Find where the given text appears and provide that cell's center as (X, Y) coordinate. 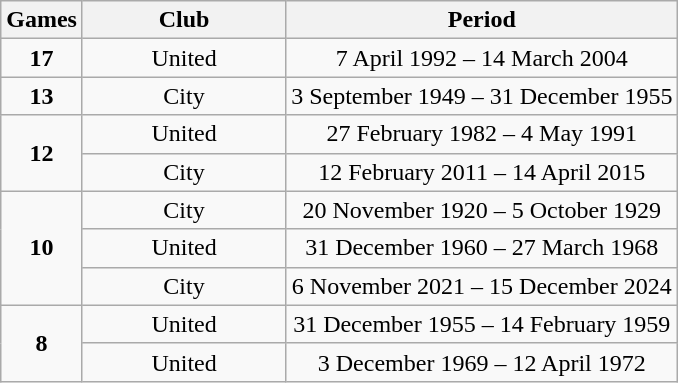
10 (42, 248)
27 February 1982 – 4 May 1991 (482, 134)
12 (42, 153)
31 December 1960 – 27 March 1968 (482, 248)
Club (184, 20)
13 (42, 96)
Period (482, 20)
12 February 2011 – 14 April 2015 (482, 172)
7 April 1992 – 14 March 2004 (482, 58)
20 November 1920 – 5 October 1929 (482, 210)
3 December 1969 – 12 April 1972 (482, 362)
3 September 1949 – 31 December 1955 (482, 96)
17 (42, 58)
31 December 1955 – 14 February 1959 (482, 324)
6 November 2021 – 15 December 2024 (482, 286)
8 (42, 343)
Games (42, 20)
